Extract the (x, y) coordinate from the center of the cell holding the provided text.  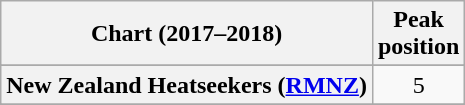
New Zealand Heatseekers (RMNZ) (187, 85)
Chart (2017–2018) (187, 34)
Peak position (418, 34)
5 (418, 85)
